Find where the given text appears and provide that cell's center as [x, y] coordinate. 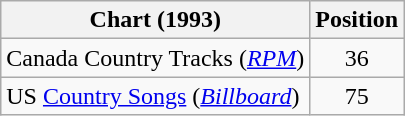
75 [357, 96]
US Country Songs (Billboard) [156, 96]
36 [357, 58]
Chart (1993) [156, 20]
Canada Country Tracks (RPM) [156, 58]
Position [357, 20]
